Determine the (X, Y) coordinate at the center of the cell enclosing the given text.  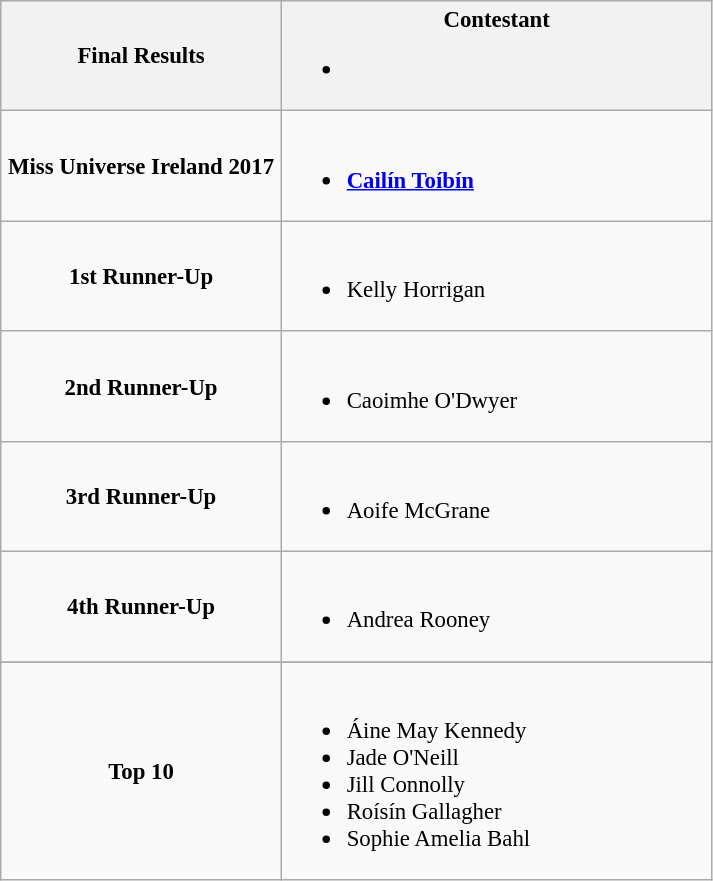
Cailín Toíbín (496, 166)
Áine May KennedyJade O'NeillJill ConnollyRoísín GallagherSophie Amelia Bahl (496, 771)
Aoife McGrane (496, 497)
2nd Runner-Up (142, 386)
4th Runner-Up (142, 607)
Miss Universe Ireland 2017 (142, 166)
Caoimhe O'Dwyer (496, 386)
3rd Runner-Up (142, 497)
Contestant (496, 56)
1st Runner-Up (142, 276)
Final Results (142, 56)
Kelly Horrigan (496, 276)
Andrea Rooney (496, 607)
Top 10 (142, 771)
